Capture the cell that displays the provided text and extract its (X, Y) central coordinate. 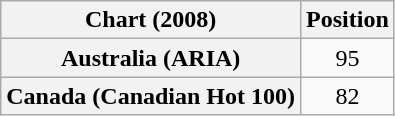
Position (348, 20)
95 (348, 58)
Australia (ARIA) (151, 58)
Canada (Canadian Hot 100) (151, 96)
82 (348, 96)
Chart (2008) (151, 20)
